Locate the cell with the specified text and output its (x, y) center coordinate. 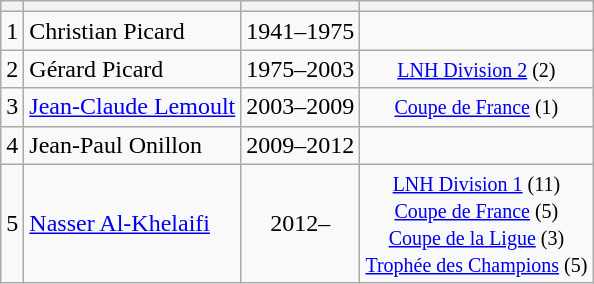
2009–2012 (300, 145)
2 (12, 69)
Nasser Al-Khelaifi (132, 224)
LNH Division 1 (11)Coupe de France (5)Coupe de la Ligue (3)Trophée des Champions (5) (476, 224)
1941–1975 (300, 31)
3 (12, 107)
5 (12, 224)
2012– (300, 224)
1 (12, 31)
LNH Division 2 (2) (476, 69)
Jean-Paul Onillon (132, 145)
1975–2003 (300, 69)
Gérard Picard (132, 69)
Christian Picard (132, 31)
2003–2009 (300, 107)
Jean-Claude Lemoult (132, 107)
4 (12, 145)
Coupe de France (1) (476, 107)
